Locate the cell with the specified text and output its (X, Y) center coordinate. 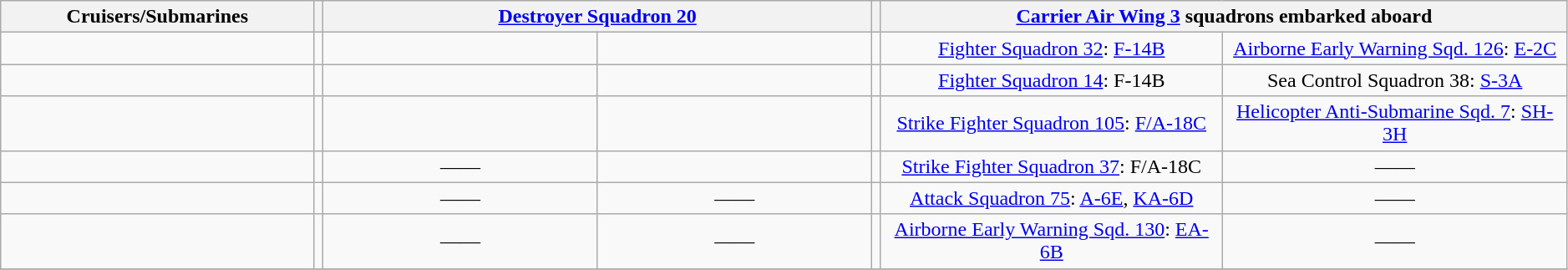
Fighter Squadron 32: F-14B (1051, 48)
Airborne Early Warning Sqd. 126: E-2C (1395, 48)
Fighter Squadron 14: F-14B (1051, 80)
Strike Fighter Squadron 105: F/A-18C (1051, 124)
Destroyer Squadron 20 (597, 17)
Sea Control Squadron 38: S-3A (1395, 80)
Carrier Air Wing 3 squadrons embarked aboard (1224, 17)
Attack Squadron 75: A-6E, KA-6D (1051, 198)
Airborne Early Warning Sqd. 130: EA-6B (1051, 241)
Strike Fighter Squadron 37: F/A-18C (1051, 166)
Helicopter Anti-Submarine Sqd. 7: SH-3H (1395, 124)
Cruisers/Submarines (157, 17)
